Determine the (X, Y) coordinate at the center of the cell enclosing the given text.  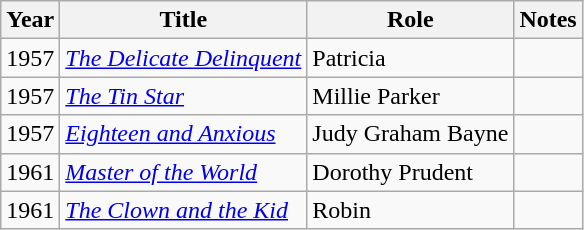
Year (30, 20)
Dorothy Prudent (410, 172)
Title (184, 20)
The Tin Star (184, 96)
Notes (548, 20)
Judy Graham Bayne (410, 134)
Millie Parker (410, 96)
Robin (410, 210)
Role (410, 20)
The Delicate Delinquent (184, 58)
Eighteen and Anxious (184, 134)
Master of the World (184, 172)
The Clown and the Kid (184, 210)
Patricia (410, 58)
